Return [X, Y] of the center of cell containing provided text 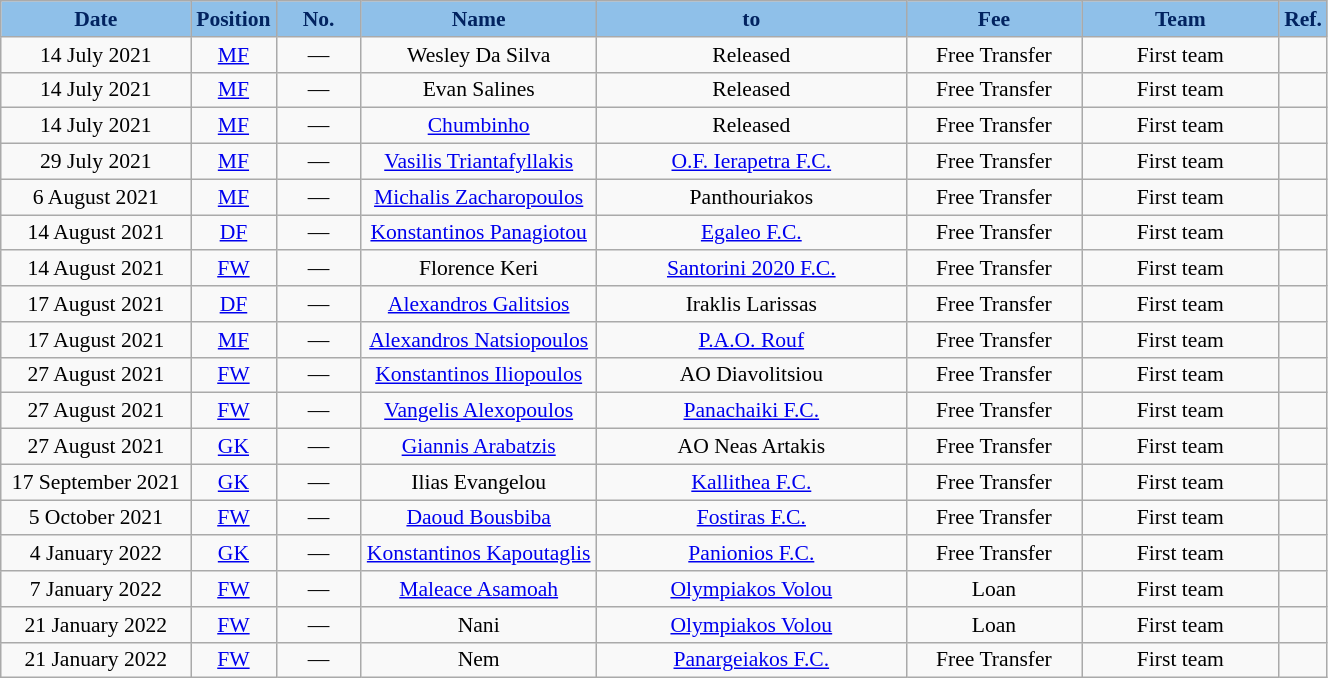
Vangelis Alexopoulos [478, 411]
Maleace Asamoah [478, 589]
6 August 2021 [96, 197]
Fostiras F.C. [751, 518]
O.F. Ierapetra F.C. [751, 162]
17 September 2021 [96, 482]
4 January 2022 [96, 554]
Position [234, 19]
Date [96, 19]
Wesley Da Silva [478, 55]
Alexandros Natsiopoulos [478, 340]
Name [478, 19]
Santorini 2020 F.C. [751, 269]
Konstantinos Panagiotou [478, 233]
Panthouriakos [751, 197]
Panargeiakos F.C. [751, 660]
Nani [478, 625]
Chumbinho [478, 126]
Ref. [1303, 19]
to [751, 19]
Egaleo F.C. [751, 233]
5 October 2021 [96, 518]
No. [318, 19]
7 January 2022 [96, 589]
Alexandros Galitsios [478, 304]
Iraklis Larissas [751, 304]
Konstantinos Kapoutaglis [478, 554]
AO Neas Artakis [751, 447]
Panachaiki F.C. [751, 411]
Evan Salines [478, 90]
Team [1181, 19]
Vasilis Triantafyllakis [478, 162]
Fee [994, 19]
Nem [478, 660]
Kallithea F.C. [751, 482]
Michalis Zacharopoulos [478, 197]
Konstantinos Iliopoulos [478, 375]
Daoud Bousbiba [478, 518]
Panionios F.C. [751, 554]
Giannis Arabatzis [478, 447]
AO Diavolitsiou [751, 375]
Ilias Evangelou [478, 482]
P.A.O. Rouf [751, 340]
Florence Keri [478, 269]
29 July 2021 [96, 162]
